Capture the cell that displays the provided text and extract its [x, y] central coordinate. 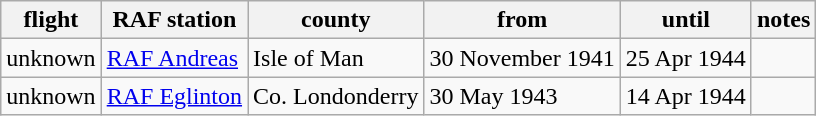
flight [51, 20]
Co. Londonderry [336, 96]
until [686, 20]
Isle of Man [336, 58]
14 Apr 1944 [686, 96]
30 May 1943 [522, 96]
notes [783, 20]
from [522, 20]
county [336, 20]
RAF Eglinton [174, 96]
RAF station [174, 20]
30 November 1941 [522, 58]
RAF Andreas [174, 58]
25 Apr 1944 [686, 58]
